Identify which cell holds the provided text, then report its [x, y] central coordinate. 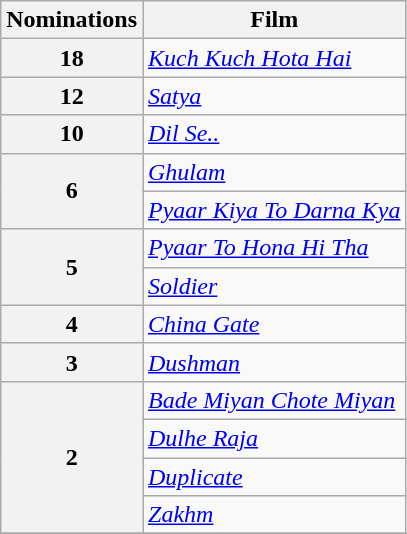
China Gate [274, 324]
Bade Miyan Chote Miyan [274, 400]
Satya [274, 96]
18 [72, 58]
Film [274, 20]
Dulhe Raja [274, 438]
4 [72, 324]
3 [72, 362]
Pyaar To Hona Hi Tha [274, 248]
Soldier [274, 286]
Dushman [274, 362]
Pyaar Kiya To Darna Kya [274, 210]
5 [72, 267]
10 [72, 134]
2 [72, 457]
Zakhm [274, 515]
Duplicate [274, 477]
6 [72, 191]
Kuch Kuch Hota Hai [274, 58]
12 [72, 96]
Dil Se.. [274, 134]
Nominations [72, 20]
Ghulam [274, 172]
